Identify which cell holds the provided text, then report its (x, y) central coordinate. 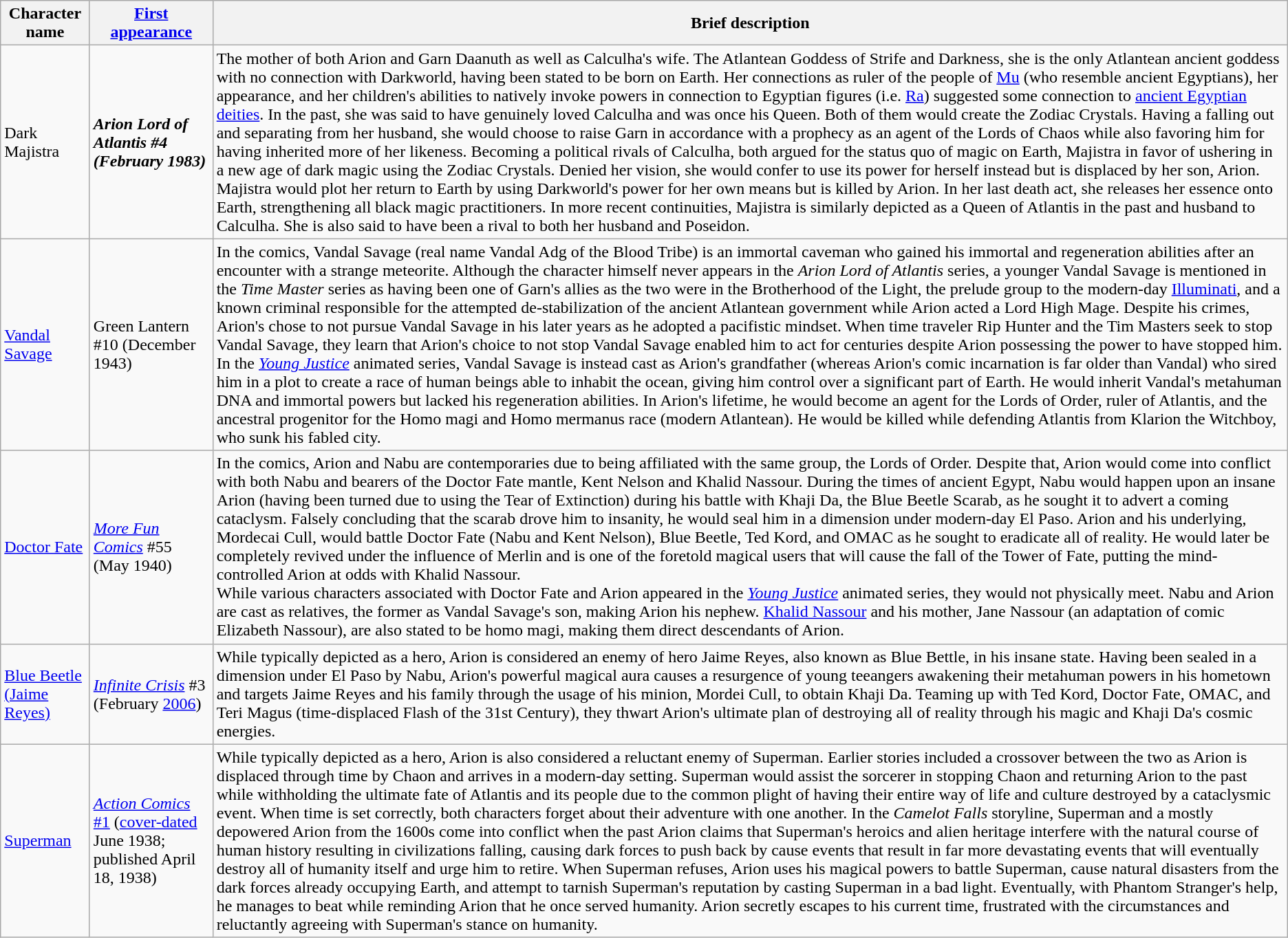
More Fun Comics #55 (May 1940) (151, 547)
First appearance (151, 23)
Action Comics #1 (cover-dated June 1938; published April 18, 1938) (151, 840)
Blue Beetle (Jaime Reyes) (45, 694)
Vandal Savage (45, 345)
Infinite Crisis #3 (February 2006) (151, 694)
Superman (45, 840)
Green Lantern #10 (December 1943) (151, 345)
Character name (45, 23)
Arion Lord of Atlantis #4 (February 1983) (151, 142)
Doctor Fate (45, 547)
Brief description (750, 23)
Dark Majistra (45, 142)
